Determine the (X, Y) coordinate at the center of the cell enclosing the given text.  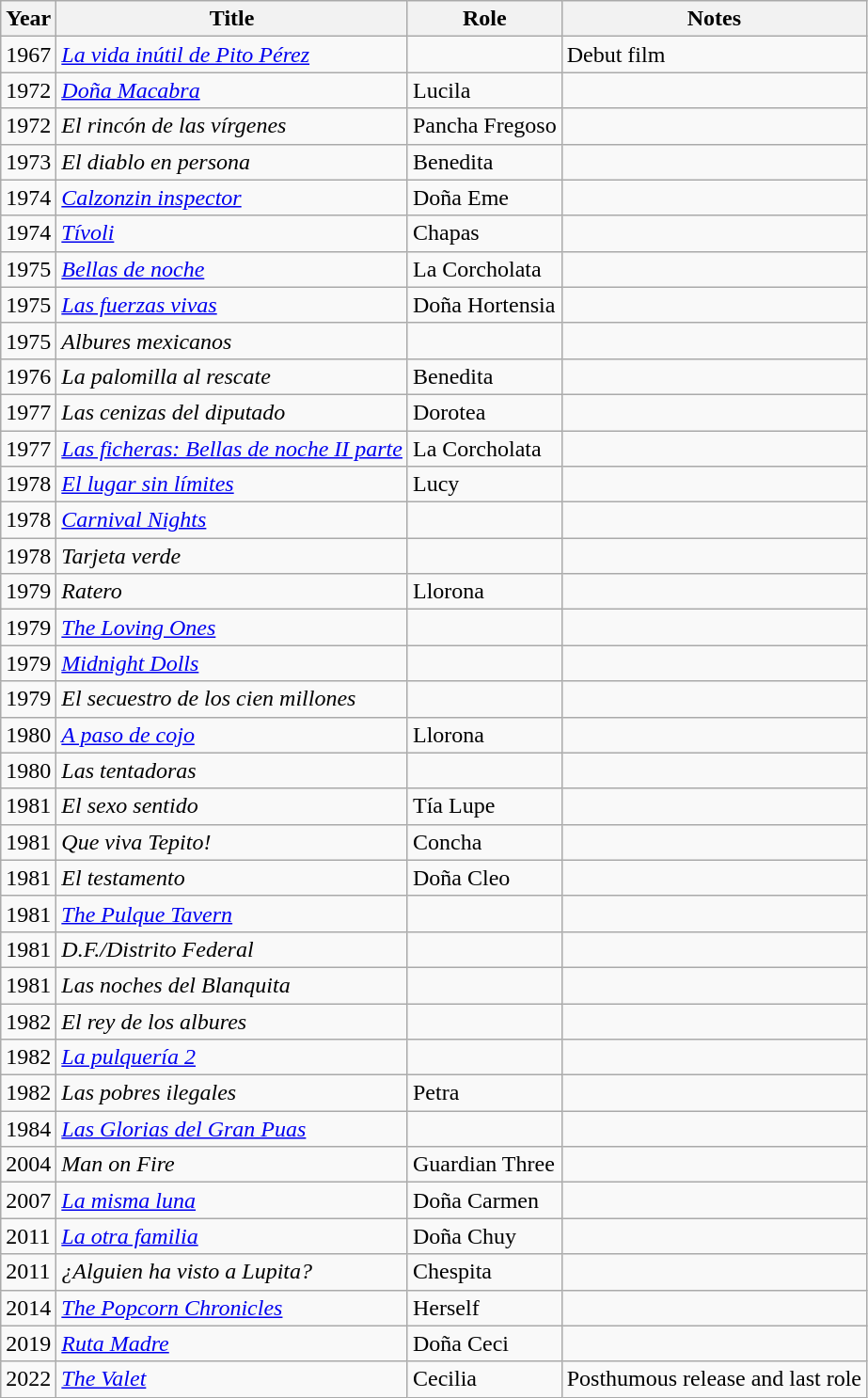
Concha (484, 842)
Ruta Madre (232, 1343)
Doña Chuy (484, 1236)
Chespita (484, 1272)
Las tentadoras (232, 770)
Lucy (484, 485)
Man on Fire (232, 1165)
Year (28, 19)
Petra (484, 1093)
The Pulque Tavern (232, 913)
El diablo en persona (232, 162)
Ratero (232, 592)
Posthumous release and last role (714, 1379)
Doña Hortensia (484, 305)
Midnight Dolls (232, 663)
Doña Cleo (484, 878)
2007 (28, 1200)
Tarjeta verde (232, 556)
¿Alguien ha visto a Lupita? (232, 1272)
1973 (28, 162)
Dorotea (484, 412)
Las fuerzas vivas (232, 305)
Chapas (484, 233)
Herself (484, 1308)
Notes (714, 19)
The Valet (232, 1379)
Pancha Fregoso (484, 126)
Cecilia (484, 1379)
El rey de los albures (232, 1021)
La palomilla al rescate (232, 376)
2022 (28, 1379)
Albures mexicanos (232, 341)
Doña Ceci (484, 1343)
1967 (28, 55)
Calzonzin inspector (232, 198)
Las ficheras: Bellas de noche II parte (232, 449)
Tía Lupe (484, 806)
1976 (28, 376)
La vida inútil de Pito Pérez (232, 55)
1984 (28, 1129)
Debut film (714, 55)
Las cenizas del diputado (232, 412)
Doña Eme (484, 198)
D.F./Distrito Federal (232, 949)
2014 (28, 1308)
Las Glorias del Gran Puas (232, 1129)
Title (232, 19)
Doña Carmen (484, 1200)
El lugar sin límites (232, 485)
2004 (28, 1165)
2019 (28, 1343)
Las noches del Blanquita (232, 985)
Bellas de noche (232, 269)
Carnival Nights (232, 520)
The Popcorn Chronicles (232, 1308)
The Loving Ones (232, 628)
El sexo sentido (232, 806)
Las pobres ilegales (232, 1093)
La otra familia (232, 1236)
Guardian Three (484, 1165)
La pulquería 2 (232, 1057)
Lucila (484, 90)
El secuestro de los cien millones (232, 699)
Que viva Tepito! (232, 842)
Doña Macabra (232, 90)
El testamento (232, 878)
La misma luna (232, 1200)
Role (484, 19)
El rincón de las vírgenes (232, 126)
A paso de cojo (232, 735)
Tívoli (232, 233)
